Search for the cell housing the specified text and yield its [X, Y] center coordinate. 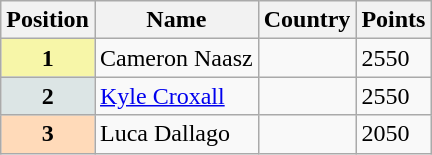
Name [176, 20]
1 [48, 58]
Country [307, 20]
Kyle Croxall [176, 96]
2050 [394, 134]
Points [394, 20]
Position [48, 20]
Cameron Naasz [176, 58]
3 [48, 134]
2 [48, 96]
Luca Dallago [176, 134]
